From the cell containing the given text, extract its center point as (x, y) coordinate. 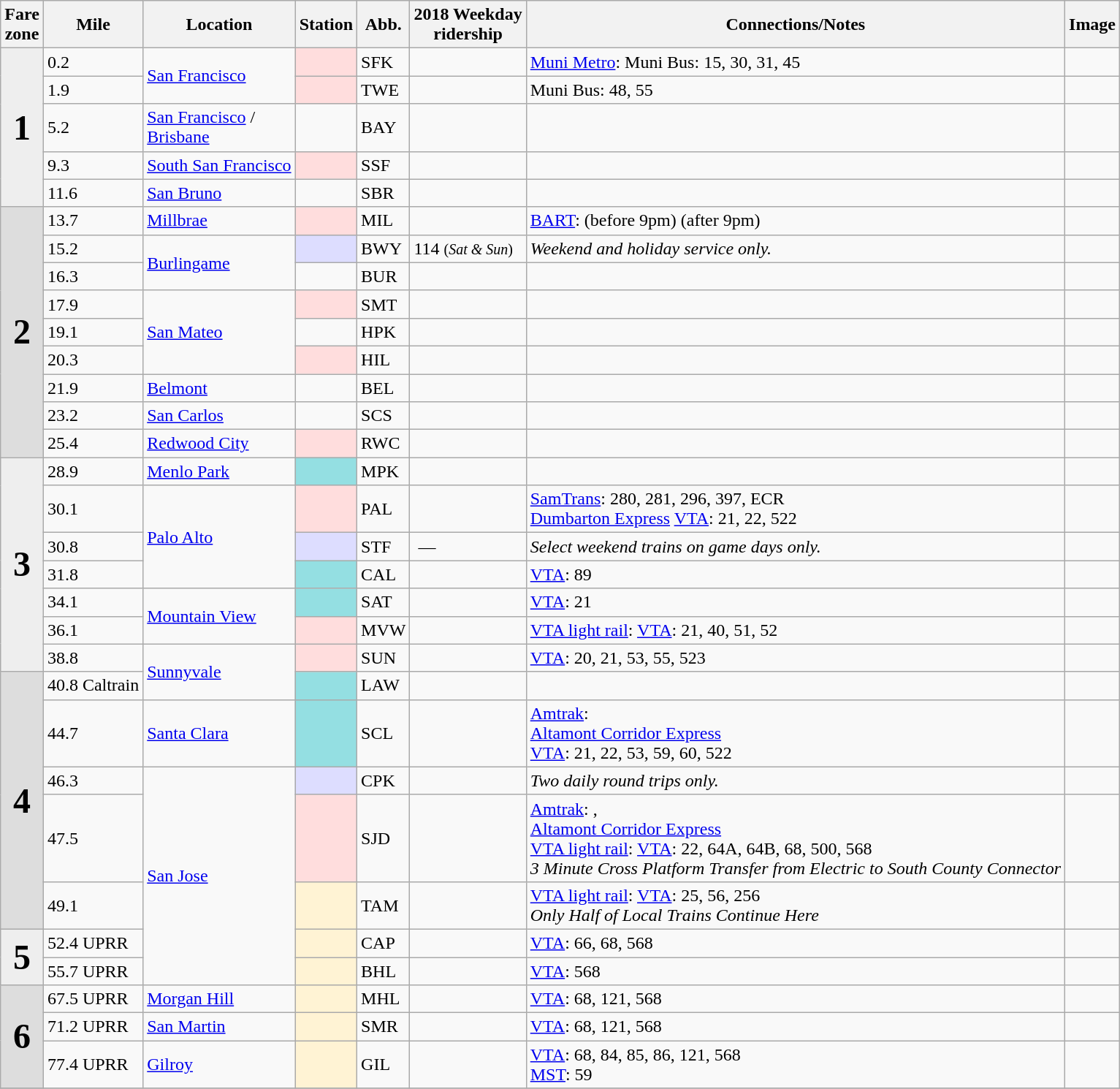
5 (22, 957)
BART: (before 9pm) (after 9pm) (795, 221)
SamTrans: 280, 281, 296, 397, ECRDumbarton Express VTA: 21, 22, 522 (795, 509)
San Francisco /Brisbane (219, 127)
VTA: 89 (795, 574)
CAL (384, 574)
San Mateo (219, 332)
55.7 UPRR (93, 971)
BWY (384, 248)
Gilroy (219, 1064)
Station (326, 25)
34.1 (93, 602)
5.2 (93, 127)
PAL (384, 509)
23.2 (93, 416)
SCL (384, 733)
RWC (384, 444)
2 (22, 332)
Santa Clara (219, 733)
— (468, 547)
SMT (384, 304)
Mile (93, 25)
San Bruno (219, 193)
9.3 (93, 165)
HIL (384, 360)
19.1 (93, 332)
CAP (384, 943)
77.4 UPRR (93, 1064)
44.7 (93, 733)
30.8 (93, 547)
TWE (384, 90)
SAT (384, 602)
VTA: 568 (795, 971)
SFK (384, 62)
VTA: 66, 68, 568 (795, 943)
36.1 (93, 630)
38.8 (93, 658)
Belmont (219, 388)
Palo Alto (219, 536)
25.4 (93, 444)
CPK (384, 781)
4 (22, 800)
Morgan Hill (219, 999)
Millbrae (219, 221)
40.8 Caltrain (93, 686)
Muni Bus: 48, 55 (795, 90)
VTA light rail: VTA: 25, 56, 256Only Half of Local Trains Continue Here (795, 905)
13.7 (93, 221)
71.2 UPRR (93, 1027)
Mountain View (219, 616)
Amtrak: Altamont Corridor Express VTA: 21, 22, 53, 59, 60, 522 (795, 733)
BEL (384, 388)
BHL (384, 971)
South San Francisco (219, 165)
SBR (384, 193)
52.4 UPRR (93, 943)
28.9 (93, 471)
Abb. (384, 25)
Connections/Notes (795, 25)
SUN (384, 658)
2018 Weekdayridership (468, 25)
San Martin (219, 1027)
47.5 (93, 838)
SMR (384, 1027)
VTA: 21 (795, 602)
21.9 (93, 388)
30.1 (93, 509)
0.2 (93, 62)
San Francisco (219, 76)
67.5 UPRR (93, 999)
1.9 (93, 90)
MPK (384, 471)
20.3 (93, 360)
VTA: 20, 21, 53, 55, 523 (795, 658)
46.3 (93, 781)
GIL (384, 1064)
VTA: 68, 84, 85, 86, 121, 568MST: 59 (795, 1064)
BAY (384, 127)
Select weekend trains on game days only. (795, 547)
11.6 (93, 193)
LAW (384, 686)
Farezone (22, 25)
TAM (384, 905)
SCS (384, 416)
Weekend and holiday service only. (795, 248)
31.8 (93, 574)
114 (Sat & Sun) (468, 248)
Muni Metro: Muni Bus: 15, 30, 31, 45 (795, 62)
Image (1093, 25)
Sunnyvale (219, 672)
MVW (384, 630)
Two daily round trips only. (795, 781)
17.9 (93, 304)
Menlo Park (219, 471)
San Carlos (219, 416)
STF (384, 547)
MIL (384, 221)
Burlingame (219, 262)
Redwood City (219, 444)
Location (219, 25)
VTA light rail: VTA: 21, 40, 51, 52 (795, 630)
1 (22, 127)
SJD (384, 838)
BUR (384, 276)
3 (22, 564)
HPK (384, 332)
SSF (384, 165)
6 (22, 1036)
16.3 (93, 276)
San Jose (219, 876)
49.1 (93, 905)
MHL (384, 999)
15.2 (93, 248)
